Scan for the cell matching the given text and deliver its (X, Y) coordinate at center. 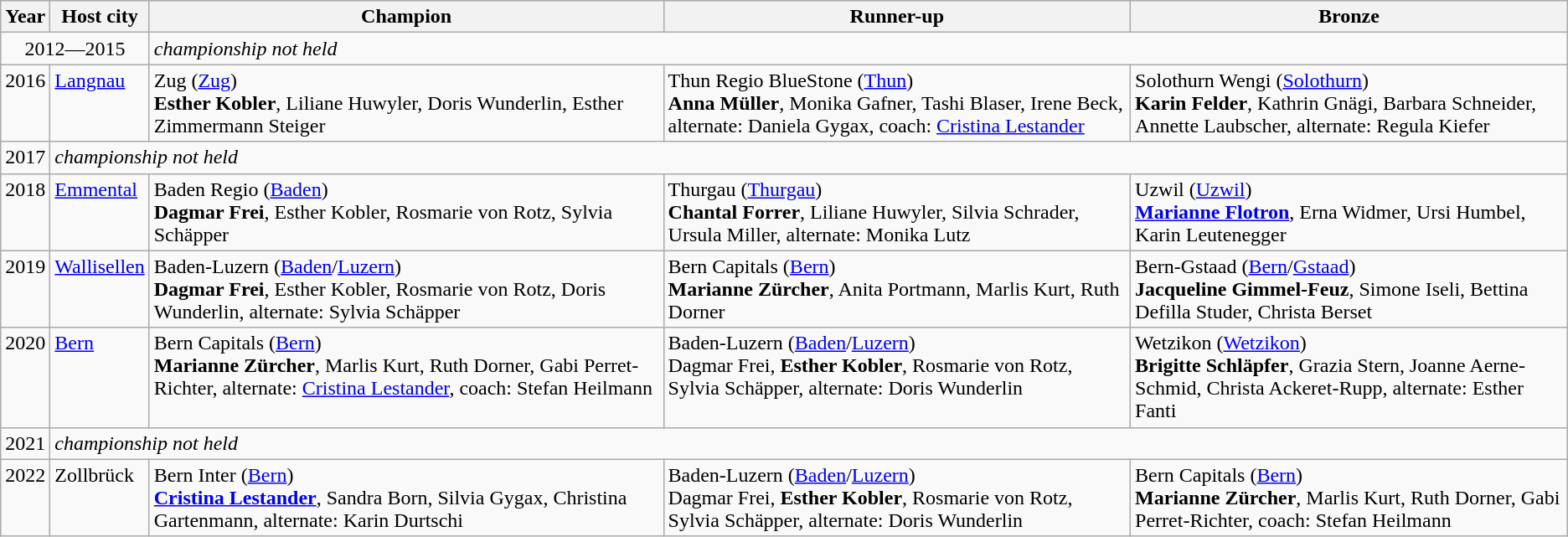
2016 (25, 103)
Year (25, 17)
Thun Regio BlueStone (Thun)Anna Müller, Monika Gafner, Tashi Blaser, Irene Beck, alternate: Daniela Gygax, coach: Cristina Lestander (897, 103)
2022 (25, 498)
2019 (25, 289)
Bern (100, 377)
Baden Regio (Baden)Dagmar Frei, Esther Kobler, Rosmarie von Rotz, Sylvia Schäpper (406, 212)
Langnau (100, 103)
Zollbrück (100, 498)
Wetzikon (Wetzikon)Brigitte Schläpfer, Grazia Stern, Joanne Aerne-Schmid, Christa Ackeret-Rupp, alternate: Esther Fanti (1349, 377)
2021 (25, 443)
Zug (Zug)Esther Kobler, Liliane Huwyler, Doris Wunderlin, Esther Zimmermann Steiger (406, 103)
Thurgau (Thurgau)Chantal Forrer, Liliane Huwyler, Silvia Schrader, Ursula Miller, alternate: Monika Lutz (897, 212)
Uzwil (Uzwil)Marianne Flotron, Erna Widmer, Ursi Humbel, Karin Leutenegger (1349, 212)
2012—2015 (75, 49)
Solothurn Wengi (Solothurn)Karin Felder, Kathrin Gnägi, Barbara Schneider, Annette Laubscher, alternate: Regula Kiefer (1349, 103)
Champion (406, 17)
Bern Inter (Bern)Cristina Lestander, Sandra Born, Silvia Gygax, Christina Gartenmann, alternate: Karin Durtschi (406, 498)
2018 (25, 212)
Baden-Luzern (Baden/Luzern)Dagmar Frei, Esther Kobler, Rosmarie von Rotz, Doris Wunderlin, alternate: Sylvia Schäpper (406, 289)
2017 (25, 157)
Wallisellen (100, 289)
Bern Capitals (Bern)Marianne Zürcher, Marlis Kurt, Ruth Dorner, Gabi Perret-Richter, coach: Stefan Heilmann (1349, 498)
Host city (100, 17)
Bronze (1349, 17)
Bern Capitals (Bern)Marianne Zürcher, Anita Portmann, Marlis Kurt, Ruth Dorner (897, 289)
Runner-up (897, 17)
Emmental (100, 212)
Bern Capitals (Bern)Marianne Zürcher, Marlis Kurt, Ruth Dorner, Gabi Perret-Richter, alternate: Cristina Lestander, coach: Stefan Heilmann (406, 377)
2020 (25, 377)
Bern-Gstaad (Bern/Gstaad)Jacqueline Gimmel-Feuz, Simone Iseli, Bettina Defilla Studer, Christa Berset (1349, 289)
